Provide the [x, y] coordinate of the cell's center where the given text is located.  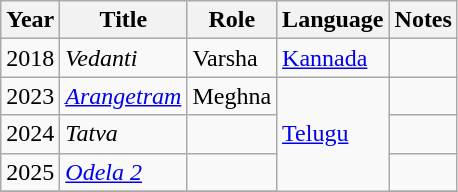
Notes [423, 20]
Language [333, 20]
2024 [30, 134]
Meghna [232, 96]
Telugu [333, 134]
Tatva [124, 134]
Vedanti [124, 58]
2023 [30, 96]
Arangetram [124, 96]
Varsha [232, 58]
Title [124, 20]
Odela 2 [124, 172]
Role [232, 20]
2018 [30, 58]
2025 [30, 172]
Year [30, 20]
Kannada [333, 58]
